Determine the (x, y) coordinate at the center of the cell enclosing the given text.  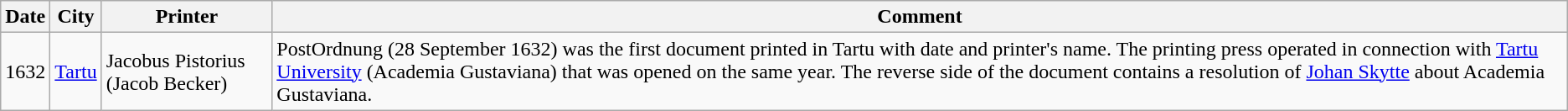
Comment (920, 17)
City (75, 17)
Jacobus Pistorius (Jacob Becker) (187, 71)
Tartu (75, 71)
Printer (187, 17)
Date (25, 17)
1632 (25, 71)
